Determine the [x, y] coordinate at the center of the cell enclosing the given text.  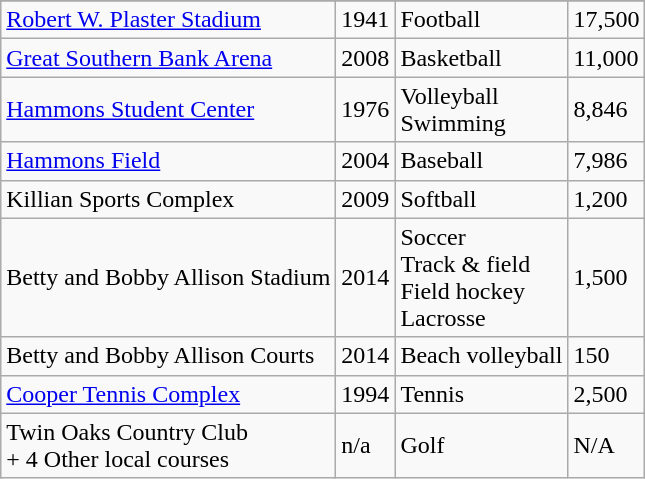
Hammons Student Center [168, 110]
Robert W. Plaster Stadium [168, 20]
17,500 [606, 20]
11,000 [606, 58]
Cooper Tennis Complex [168, 394]
Twin Oaks Country Club+ 4 Other local courses [168, 446]
SoccerTrack & fieldField hockeyLacrosse [482, 278]
n/a [366, 446]
Beach volleyball [482, 356]
Hammons Field [168, 161]
Killian Sports Complex [168, 199]
7,986 [606, 161]
1,200 [606, 199]
Betty and Bobby Allison Stadium [168, 278]
8,846 [606, 110]
1994 [366, 394]
Tennis [482, 394]
2008 [366, 58]
2004 [366, 161]
1976 [366, 110]
2009 [366, 199]
Softball [482, 199]
Basketball [482, 58]
Golf [482, 446]
Football [482, 20]
150 [606, 356]
1941 [366, 20]
Baseball [482, 161]
VolleyballSwimming [482, 110]
Betty and Bobby Allison Courts [168, 356]
2,500 [606, 394]
N/A [606, 446]
Great Southern Bank Arena [168, 58]
1,500 [606, 278]
